Pinpoint the cell where the given text exists, returning its [x, y] midpoint coordinate. 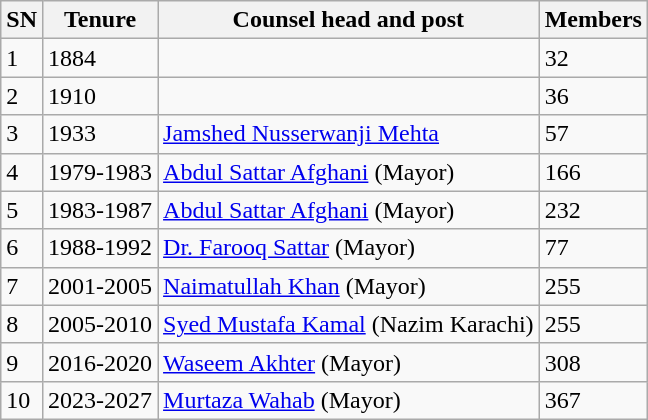
1979-1983 [100, 172]
32 [593, 58]
57 [593, 134]
1933 [100, 134]
77 [593, 248]
2001-2005 [100, 286]
Murtaza Wahab (Mayor) [349, 400]
Tenure [100, 20]
367 [593, 400]
1988-1992 [100, 248]
308 [593, 362]
1983-1987 [100, 210]
1 [22, 58]
Syed Mustafa Kamal (Nazim Karachi) [349, 324]
2005-2010 [100, 324]
10 [22, 400]
2023-2027 [100, 400]
6 [22, 248]
Waseem Akhter (Mayor) [349, 362]
1910 [100, 96]
Dr. Farooq Sattar (Mayor) [349, 248]
8 [22, 324]
166 [593, 172]
7 [22, 286]
Jamshed Nusserwanji Mehta [349, 134]
4 [22, 172]
2 [22, 96]
Counsel head and post [349, 20]
Members [593, 20]
Naimatullah Khan (Mayor) [349, 286]
1884 [100, 58]
2016-2020 [100, 362]
3 [22, 134]
232 [593, 210]
5 [22, 210]
SN [22, 20]
36 [593, 96]
9 [22, 362]
